Locate the cell with the specified text and output its [X, Y] center coordinate. 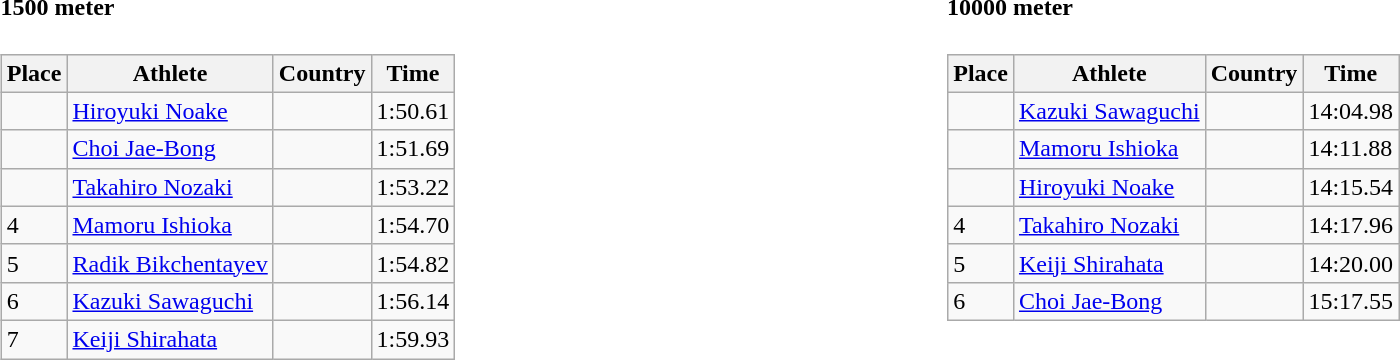
1:59.93 [413, 339]
1:53.22 [413, 187]
14:04.98 [1351, 111]
1:50.61 [413, 111]
14:17.96 [1351, 225]
1:54.82 [413, 263]
7 [34, 339]
1:56.14 [413, 301]
Radik Bikchentayev [170, 263]
14:20.00 [1351, 263]
14:11.88 [1351, 149]
15:17.55 [1351, 301]
1:51.69 [413, 149]
1:54.70 [413, 225]
14:15.54 [1351, 187]
